Scan for the cell matching the given text and deliver its [x, y] coordinate at center. 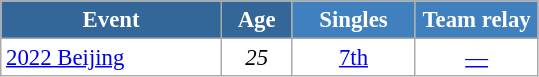
7th [354, 58]
Age [256, 20]
25 [256, 58]
2022 Beijing [112, 58]
Team relay [476, 20]
Event [112, 20]
Singles [354, 20]
— [476, 58]
